Return [X, Y] of the center of cell containing provided text 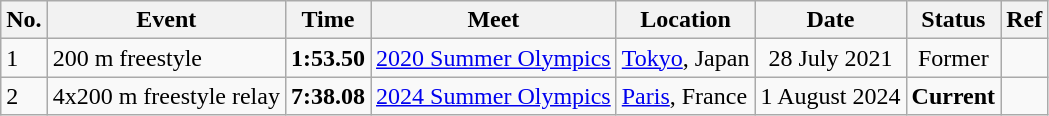
Former [954, 58]
Paris, France [686, 96]
Ref [1024, 20]
Current [954, 96]
2 [24, 96]
Time [328, 20]
Meet [494, 20]
No. [24, 20]
2020 Summer Olympics [494, 58]
Status [954, 20]
1 [24, 58]
1:53.50 [328, 58]
Event [166, 20]
2024 Summer Olympics [494, 96]
200 m freestyle [166, 58]
Tokyo, Japan [686, 58]
7:38.08 [328, 96]
1 August 2024 [830, 96]
28 July 2021 [830, 58]
4x200 m freestyle relay [166, 96]
Date [830, 20]
Location [686, 20]
